Pinpoint the cell where the given text exists, returning its [X, Y] midpoint coordinate. 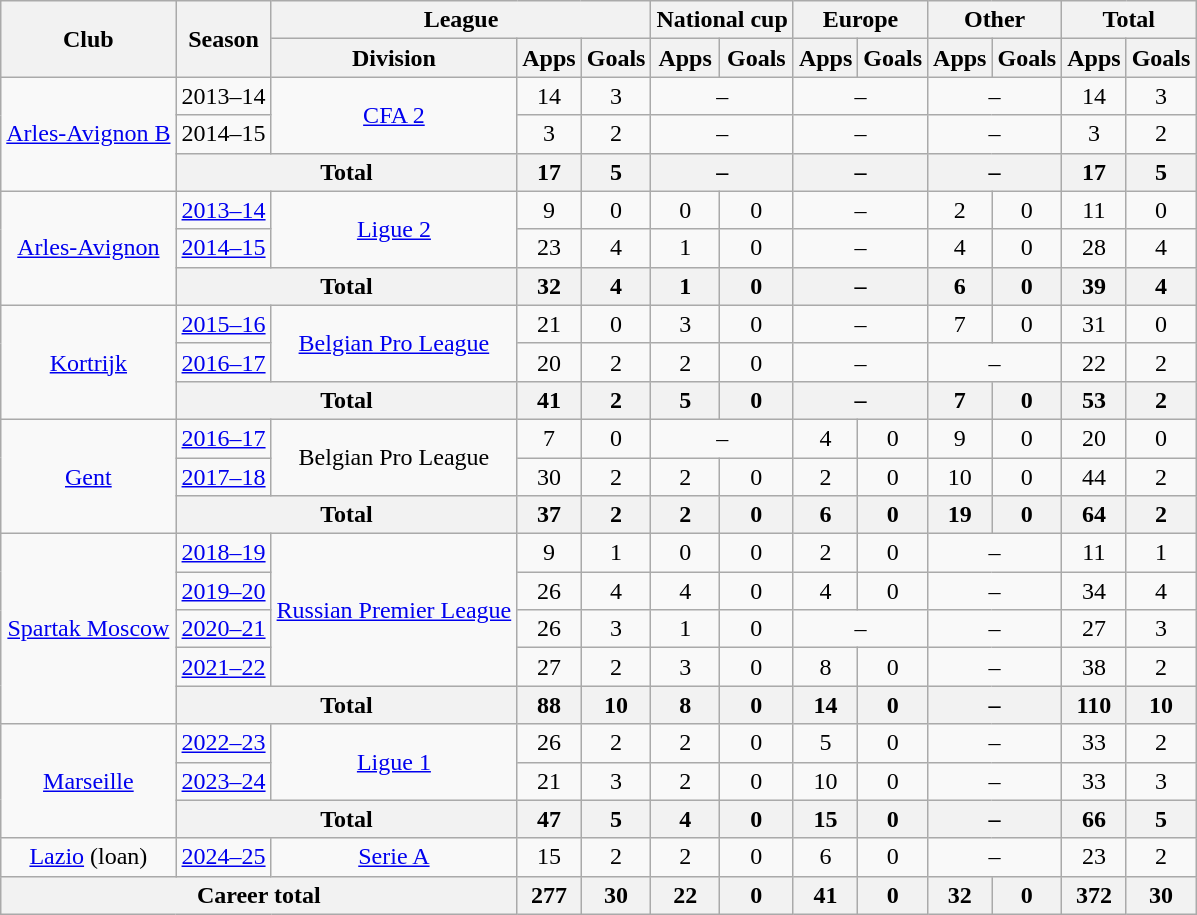
Serie A [394, 857]
2015–16 [224, 324]
47 [549, 819]
277 [549, 895]
Marseille [88, 781]
372 [1094, 895]
Arles-Avignon [88, 248]
37 [549, 515]
2017–18 [224, 477]
2020–21 [224, 629]
2021–22 [224, 667]
Kortrijk [88, 362]
Division [394, 58]
Ligue 1 [394, 762]
League [461, 20]
Career total [259, 895]
53 [1094, 400]
Lazio (loan) [88, 857]
2022–23 [224, 743]
64 [1094, 515]
Europe [860, 20]
Russian Premier League [394, 610]
34 [1094, 591]
2019–20 [224, 591]
Arles-Avignon B [88, 134]
31 [1094, 324]
Spartak Moscow [88, 629]
Ligue 2 [394, 229]
2023–24 [224, 781]
2018–19 [224, 553]
88 [549, 705]
44 [1094, 477]
Club [88, 39]
38 [1094, 667]
Season [224, 39]
National cup [722, 20]
39 [1094, 286]
19 [960, 515]
Other [995, 20]
28 [1094, 248]
66 [1094, 819]
CFA 2 [394, 115]
110 [1094, 705]
Gent [88, 476]
2024–25 [224, 857]
